Return the [x, y] coordinate for the center point of the cell that contains the specified text.  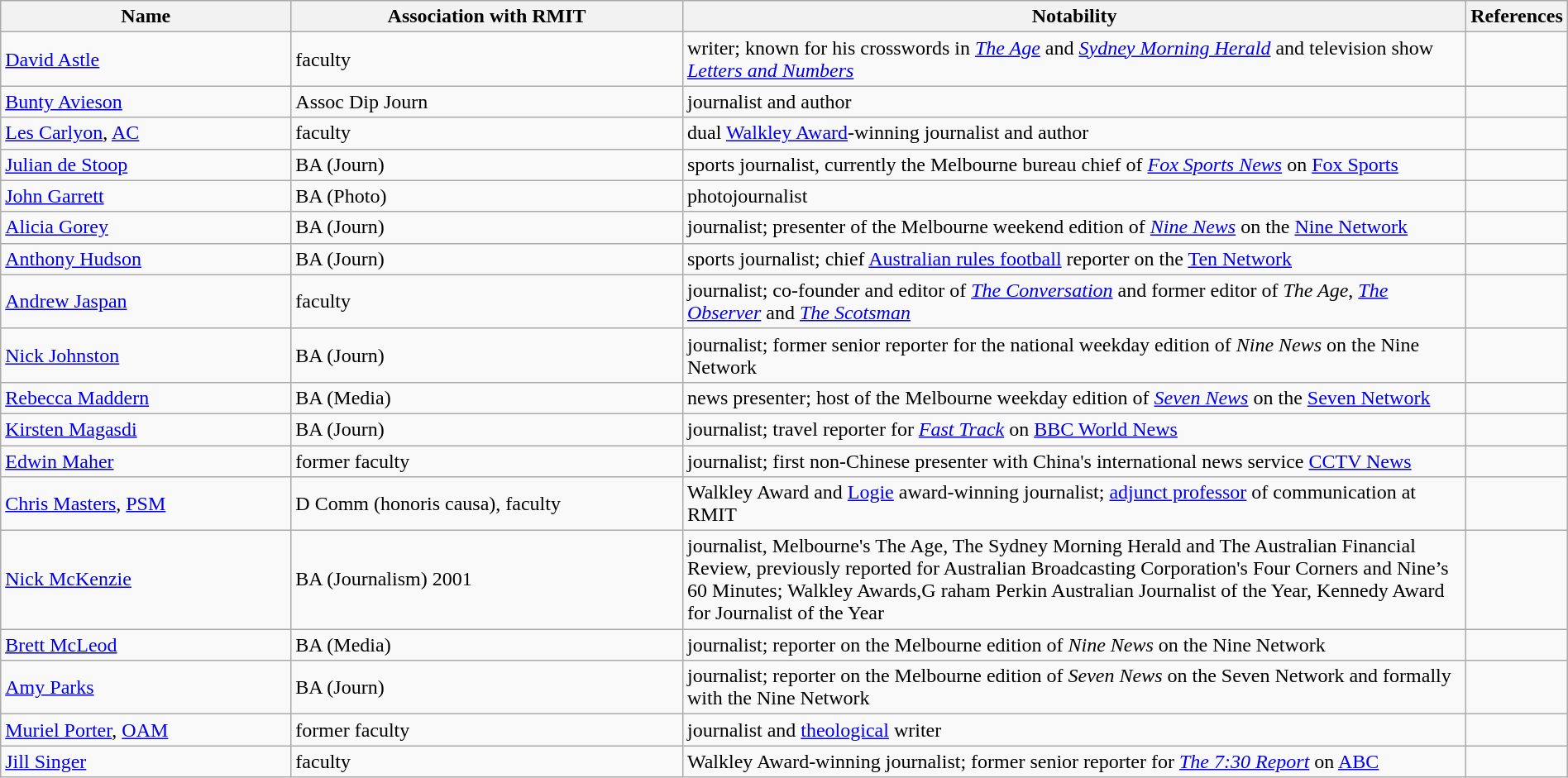
References [1517, 17]
journalist; co-founder and editor of The Conversation and former editor of The Age, The Observer and The Scotsman [1073, 301]
Amy Parks [146, 688]
journalist; former senior reporter for the national weekday edition of Nine News on the Nine Network [1073, 356]
Walkley Award-winning journalist; former senior reporter for The 7:30 Report on ABC [1073, 761]
Muriel Porter, OAM [146, 730]
journalist; presenter of the Melbourne weekend edition of Nine News on the Nine Network [1073, 227]
writer; known for his crosswords in The Age and Sydney Morning Herald and television show Letters and Numbers [1073, 60]
Alicia Gorey [146, 227]
photojournalist [1073, 196]
Walkley Award and Logie award-winning journalist; adjunct professor of communication at RMIT [1073, 504]
John Garrett [146, 196]
Name [146, 17]
Notability [1073, 17]
Andrew Jaspan [146, 301]
Chris Masters, PSM [146, 504]
Julian de Stoop [146, 165]
journalist; reporter on the Melbourne edition of Nine News on the Nine Network [1073, 645]
dual Walkley Award-winning journalist and author [1073, 133]
journalist and author [1073, 102]
Anthony Hudson [146, 259]
journalist; reporter on the Melbourne edition of Seven News on the Seven Network and formally with the Nine Network [1073, 688]
Rebecca Maddern [146, 398]
Assoc Dip Journ [487, 102]
journalist and theological writer [1073, 730]
Kirsten Magasdi [146, 429]
Les Carlyon, AC [146, 133]
D Comm (honoris causa), faculty [487, 504]
sports journalist, currently the Melbourne bureau chief of Fox Sports News on Fox Sports [1073, 165]
Jill Singer [146, 761]
Association with RMIT [487, 17]
BA (Photo) [487, 196]
sports journalist; chief Australian rules football reporter on the Ten Network [1073, 259]
Edwin Maher [146, 461]
BA (Journalism) 2001 [487, 580]
Nick Johnston [146, 356]
David Astle [146, 60]
Brett McLeod [146, 645]
Nick McKenzie [146, 580]
news presenter; host of the Melbourne weekday edition of Seven News on the Seven Network [1073, 398]
journalist; travel reporter for Fast Track on BBC World News [1073, 429]
journalist; first non-Chinese presenter with China's international news service CCTV News [1073, 461]
Bunty Avieson [146, 102]
